Pinpoint the cell where the given text exists, returning its [X, Y] midpoint coordinate. 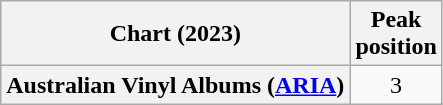
3 [396, 85]
Peakposition [396, 34]
Chart (2023) [176, 34]
Australian Vinyl Albums (ARIA) [176, 85]
